Return the (X, Y) coordinate for the center point of the cell that contains the specified text.  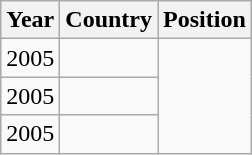
Country (109, 20)
Position (205, 20)
Year (30, 20)
